Capture the cell that displays the provided text and extract its [X, Y] central coordinate. 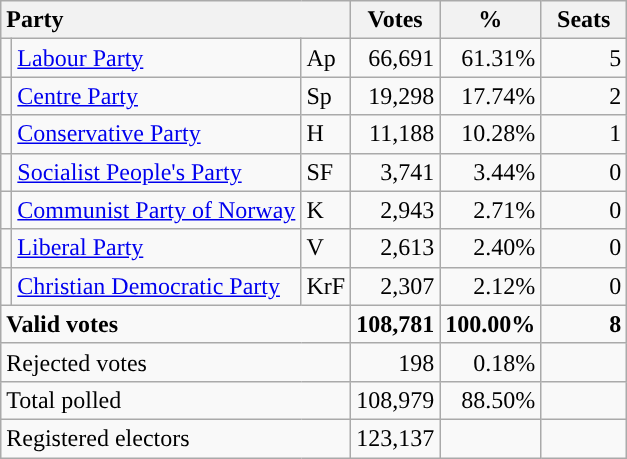
Liberal Party [156, 248]
108,979 [396, 400]
123,137 [396, 438]
Valid votes [176, 324]
2,613 [396, 248]
2,943 [396, 210]
Sp [326, 96]
Rejected votes [176, 362]
17.74% [490, 96]
Votes [396, 20]
KrF [326, 286]
3.44% [490, 172]
10.28% [490, 134]
8 [584, 324]
61.31% [490, 58]
SF [326, 172]
Labour Party [156, 58]
100.00% [490, 324]
H [326, 134]
Christian Democratic Party [156, 286]
Conservative Party [156, 134]
2 [584, 96]
2.40% [490, 248]
3,741 [396, 172]
88.50% [490, 400]
2,307 [396, 286]
Total polled [176, 400]
Communist Party of Norway [156, 210]
Party [176, 20]
5 [584, 58]
Seats [584, 20]
Socialist People's Party [156, 172]
Registered electors [176, 438]
Centre Party [156, 96]
66,691 [396, 58]
V [326, 248]
198 [396, 362]
11,188 [396, 134]
% [490, 20]
19,298 [396, 96]
2.71% [490, 210]
1 [584, 134]
0.18% [490, 362]
K [326, 210]
108,781 [396, 324]
2.12% [490, 286]
Ap [326, 58]
